Locate the cell with the specified text and output its (x, y) center coordinate. 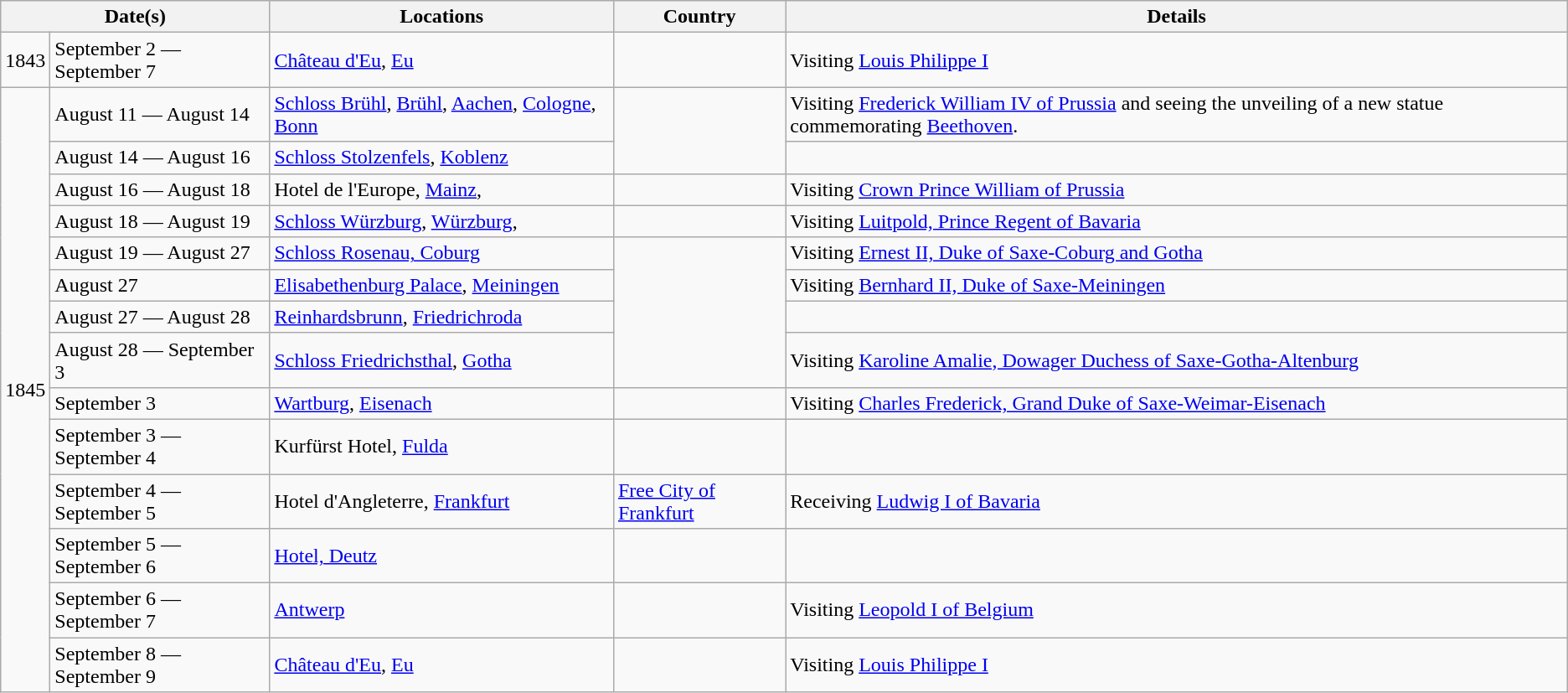
September 4 — September 5 (160, 501)
Reinhardsbrunn, Friedrichroda (442, 317)
September 3 — September 4 (160, 446)
August 27 (160, 285)
1845 (25, 390)
Hotel, Deutz (442, 556)
Wartburg, Eisenach (442, 403)
Visiting Charles Frederick, Grand Duke of Saxe-Weimar-Eisenach (1176, 403)
August 18 — August 19 (160, 221)
September 6 — September 7 (160, 610)
Country (699, 17)
Schloss Stolzenfels, Koblenz (442, 158)
September 3 (160, 403)
Visiting Crown Prince William of Prussia (1176, 189)
Elisabethenburg Palace, Meiningen (442, 285)
August 14 — August 16 (160, 158)
Hotel d'Angleterre, Frankfurt (442, 501)
Visiting Luitpold, Prince Regent of Bavaria (1176, 221)
August 16 — August 18 (160, 189)
Visiting Ernest II, Duke of Saxe-Coburg and Gotha (1176, 253)
August 28 — September 3 (160, 360)
Details (1176, 17)
August 19 — August 27 (160, 253)
Locations (442, 17)
Free City of Frankfurt (699, 501)
Schloss Brühl, Brühl, Aachen, Cologne, Bonn (442, 114)
Schloss Friedrichsthal, Gotha (442, 360)
August 27 — August 28 (160, 317)
Visiting Karoline Amalie, Dowager Duchess of Saxe-Gotha-Altenburg (1176, 360)
Schloss Rosenau, Coburg (442, 253)
Antwerp (442, 610)
Visiting Frederick William IV of Prussia and seeing the unveiling of a new statue commemorating Beethoven. (1176, 114)
Hotel de l'Europe, Mainz, (442, 189)
1843 (25, 60)
Date(s) (136, 17)
September 2 — September 7 (160, 60)
Receiving Ludwig I of Bavaria (1176, 501)
Schloss Würzburg, Würzburg, (442, 221)
September 8 — September 9 (160, 665)
August 11 — August 14 (160, 114)
Kurfürst Hotel, Fulda (442, 446)
September 5 — September 6 (160, 556)
Visiting Leopold I of Belgium (1176, 610)
Visiting Bernhard II, Duke of Saxe-Meiningen (1176, 285)
